Identify which cell holds the provided text, then report its (x, y) central coordinate. 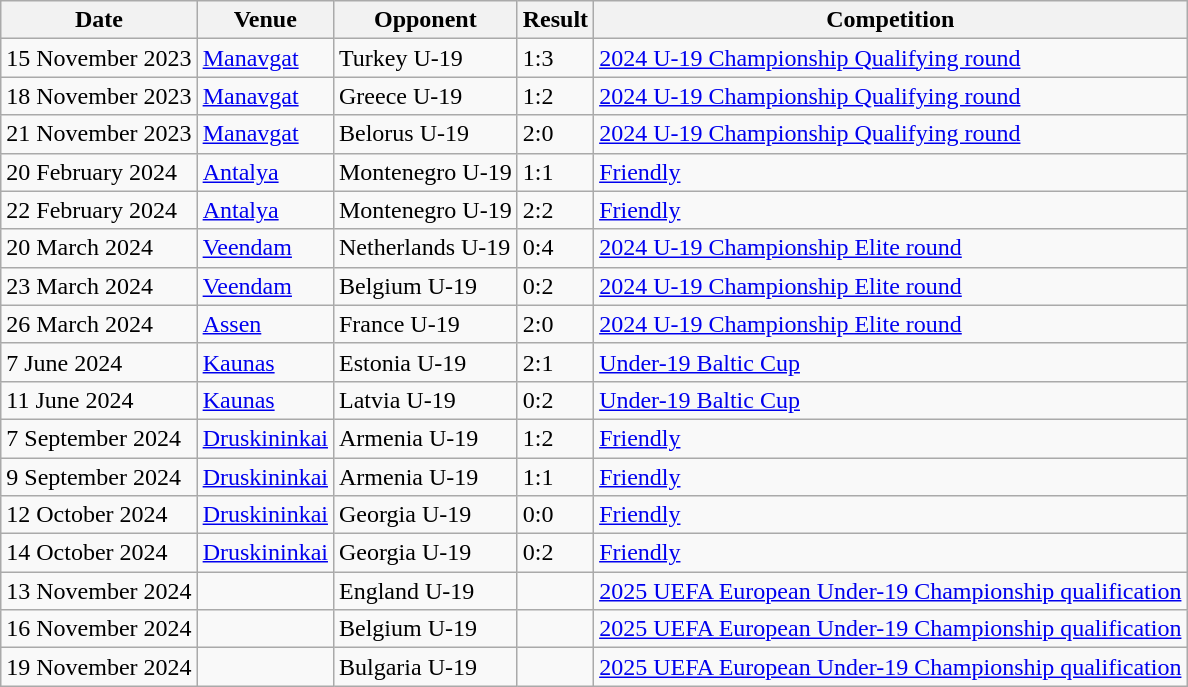
20 February 2024 (99, 172)
7 June 2024 (99, 362)
11 June 2024 (99, 400)
France U-19 (425, 324)
26 March 2024 (99, 324)
Estonia U-19 (425, 362)
Competition (890, 20)
Venue (265, 20)
20 March 2024 (99, 248)
Assen (265, 324)
13 November 2024 (99, 591)
2:1 (555, 362)
Bulgaria U-19 (425, 667)
Latvia U-19 (425, 400)
9 September 2024 (99, 477)
16 November 2024 (99, 629)
14 October 2024 (99, 553)
England U-19 (425, 591)
18 November 2023 (99, 96)
Turkey U-19 (425, 58)
Netherlands U-19 (425, 248)
Date (99, 20)
0:0 (555, 515)
12 October 2024 (99, 515)
7 September 2024 (99, 438)
21 November 2023 (99, 134)
Greece U-19 (425, 96)
Belorus U-19 (425, 134)
19 November 2024 (99, 667)
15 November 2023 (99, 58)
1:3 (555, 58)
2:2 (555, 210)
0:4 (555, 248)
Result (555, 20)
22 February 2024 (99, 210)
23 March 2024 (99, 286)
Opponent (425, 20)
